Scan for the cell matching the given text and deliver its [X, Y] coordinate at center. 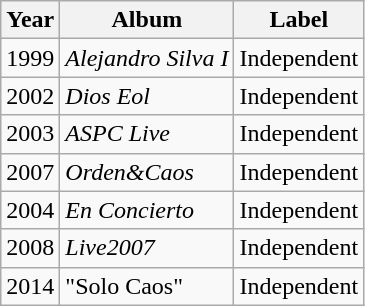
En Concierto [147, 210]
2014 [30, 286]
Alejandro Silva I [147, 58]
Year [30, 20]
Orden&Caos [147, 172]
Label [299, 20]
2007 [30, 172]
"Solo Caos" [147, 286]
2002 [30, 96]
Live2007 [147, 248]
Dios Eol [147, 96]
2008 [30, 248]
1999 [30, 58]
ASPC Live [147, 134]
2003 [30, 134]
Album [147, 20]
2004 [30, 210]
